Extract the (x, y) coordinate from the center of the cell holding the provided text.  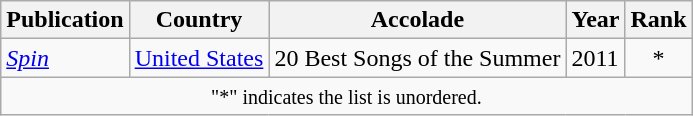
Accolade (418, 20)
Publication (65, 20)
20 Best Songs of the Summer (418, 58)
Spin (65, 58)
United States (199, 58)
Country (199, 20)
Year (596, 20)
* (658, 58)
Rank (658, 20)
"*" indicates the list is unordered. (346, 96)
2011 (596, 58)
